Search for the cell housing the specified text and yield its (x, y) center coordinate. 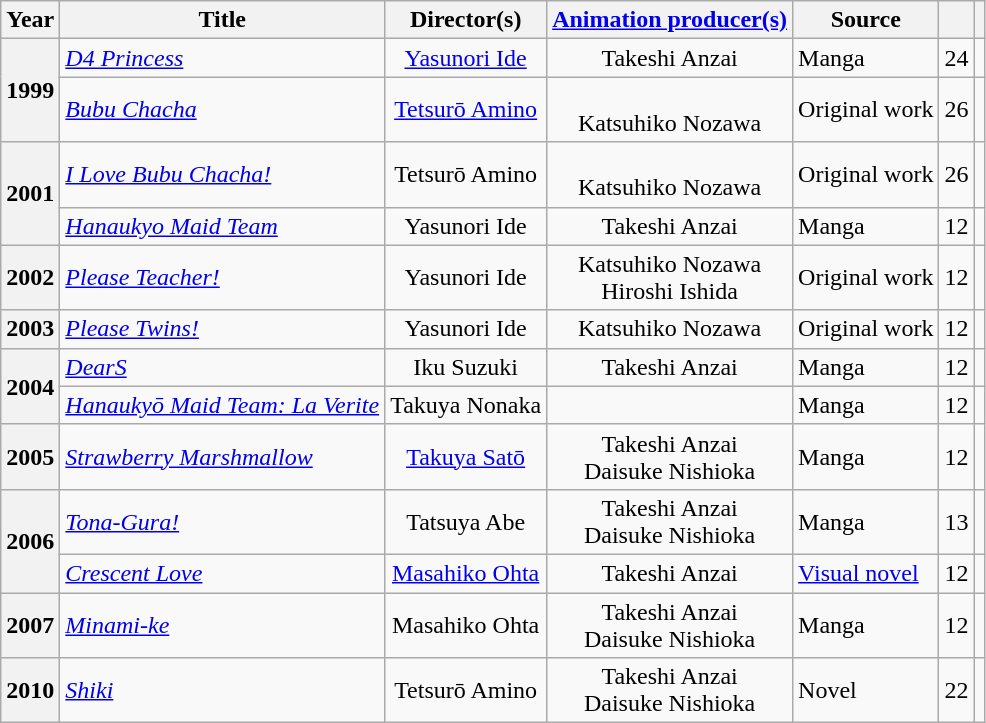
Crescent Love (222, 573)
2007 (30, 624)
Tona-Gura! (222, 522)
1999 (30, 90)
Visual novel (866, 573)
2001 (30, 194)
2004 (30, 386)
Novel (866, 690)
Hanaukyō Maid Team: La Verite (222, 405)
Bubu Chacha (222, 110)
Title (222, 20)
2006 (30, 540)
Takuya Satō (466, 456)
Shiki (222, 690)
Hanaukyo Maid Team (222, 226)
Animation producer(s) (670, 20)
2002 (30, 278)
Source (866, 20)
Year (30, 20)
Strawberry Marshmallow (222, 456)
I Love Bubu Chacha! (222, 174)
2010 (30, 690)
22 (956, 690)
Takuya Nonaka (466, 405)
Katsuhiko NozawaHiroshi Ishida (670, 278)
Tatsuya Abe (466, 522)
Please Teacher! (222, 278)
DearS (222, 367)
2005 (30, 456)
Director(s) (466, 20)
2003 (30, 329)
Minami-ke (222, 624)
Iku Suzuki (466, 367)
24 (956, 58)
D4 Princess (222, 58)
Please Twins! (222, 329)
13 (956, 522)
